Return the (X, Y) coordinate for the center point of the cell that contains the specified text.  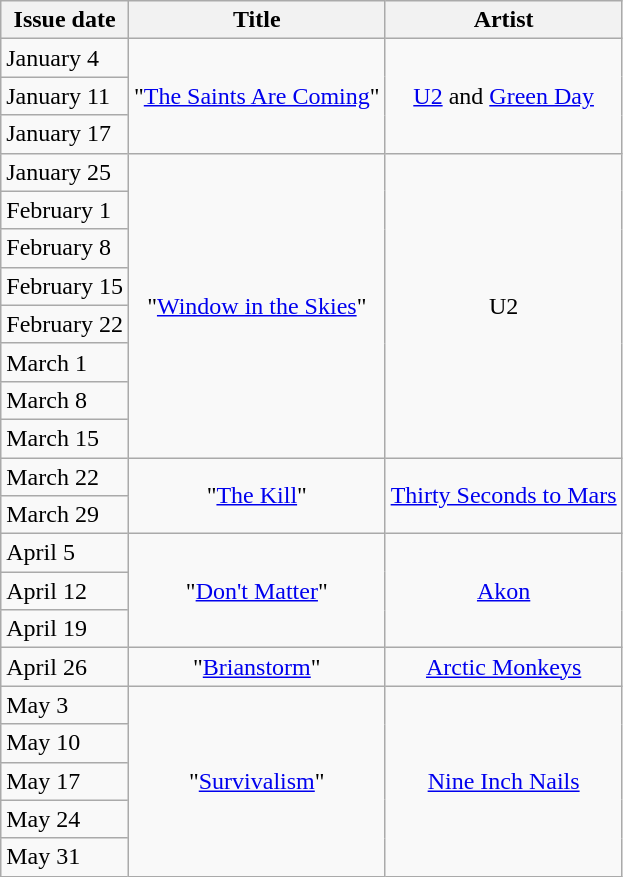
May 10 (65, 743)
January 11 (65, 96)
April 26 (65, 667)
January 17 (65, 134)
February 8 (65, 248)
April 19 (65, 629)
March 22 (65, 477)
February 15 (65, 286)
February 22 (65, 324)
May 31 (65, 857)
Akon (504, 591)
"Survivalism" (256, 781)
April 12 (65, 591)
March 29 (65, 515)
Nine Inch Nails (504, 781)
Thirty Seconds to Mars (504, 496)
U2 and Green Day (504, 96)
May 17 (65, 781)
U2 (504, 305)
Artist (504, 20)
Title (256, 20)
January 4 (65, 58)
March 15 (65, 438)
"The Saints Are Coming" (256, 96)
Issue date (65, 20)
"Window in the Skies" (256, 305)
"Brianstorm" (256, 667)
Arctic Monkeys (504, 667)
"Don't Matter" (256, 591)
April 5 (65, 553)
January 25 (65, 172)
March 8 (65, 400)
March 1 (65, 362)
May 24 (65, 819)
May 3 (65, 705)
"The Kill" (256, 496)
February 1 (65, 210)
